Provide the [x, y] coordinate of the cell's center where the given text is located.  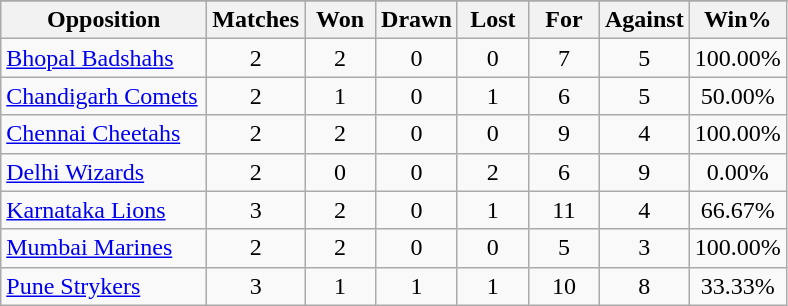
50.00% [738, 96]
Opposition [104, 20]
Delhi Wizards [104, 172]
Mumbai Marines [104, 248]
0.00% [738, 172]
Drawn [417, 20]
Karnataka Lions [104, 210]
Lost [492, 20]
Chennai Cheetahs [104, 134]
Win% [738, 20]
Bhopal Badshahs [104, 58]
7 [564, 58]
8 [644, 286]
Matches [256, 20]
66.67% [738, 210]
Won [340, 20]
Against [644, 20]
11 [564, 210]
Chandigarh Comets [104, 96]
10 [564, 286]
33.33% [738, 286]
Pune Strykers [104, 286]
For [564, 20]
